Output the [X, Y] coordinate of the center of the cell containing the given text.  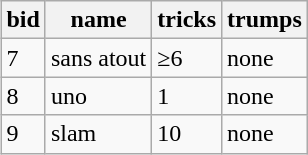
7 [23, 58]
8 [23, 96]
9 [23, 134]
10 [187, 134]
1 [187, 96]
trumps [265, 20]
uno [98, 96]
≥6 [187, 58]
name [98, 20]
tricks [187, 20]
bid [23, 20]
slam [98, 134]
sans atout [98, 58]
